Search for the cell housing the specified text and yield its (X, Y) center coordinate. 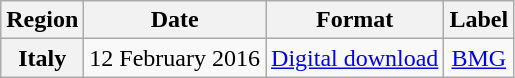
Label (479, 20)
BMG (479, 58)
12 February 2016 (175, 58)
Digital download (355, 58)
Region (42, 20)
Italy (42, 58)
Date (175, 20)
Format (355, 20)
